For the text-containing cell, return its midpoint in (X, Y) coordinate format. 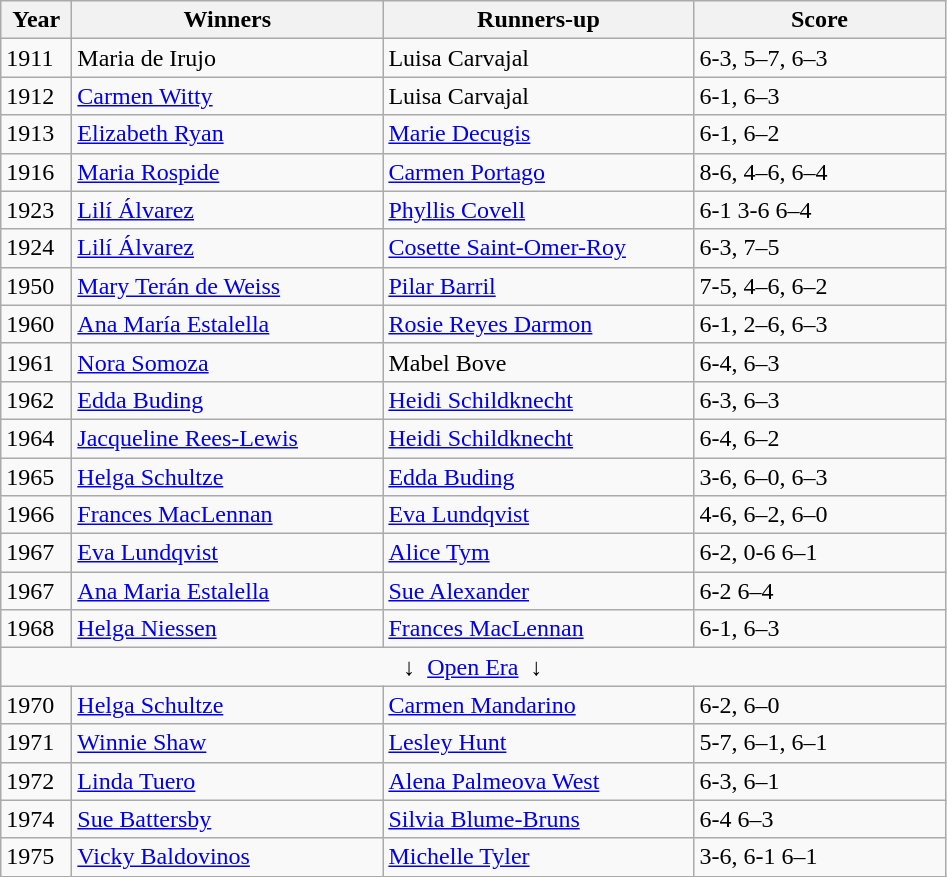
6-4 6–3 (820, 819)
Jacqueline Rees-Lewis (228, 438)
Winners (228, 20)
Mabel Bove (538, 362)
Runners-up (538, 20)
Pilar Barril (538, 286)
6-3, 7–5 (820, 248)
6-3, 5–7, 6–3 (820, 58)
6-2 6–4 (820, 591)
Carmen Witty (228, 96)
6-1 3-6 6–4 (820, 210)
Alena Palmeova West (538, 781)
1970 (36, 705)
1924 (36, 248)
1974 (36, 819)
Ana Maria Estalella (228, 591)
3-6, 6-1 6–1 (820, 857)
1923 (36, 210)
6-3, 6–1 (820, 781)
3-6, 6–0, 6–3 (820, 477)
1961 (36, 362)
5-7, 6–1, 6–1 (820, 743)
Cosette Saint-Omer-Roy (538, 248)
6-4, 6–2 (820, 438)
Carmen Portago (538, 172)
Carmen Mandarino (538, 705)
Score (820, 20)
1911 (36, 58)
4-6, 6–2, 6–0 (820, 515)
8-6, 4–6, 6–4 (820, 172)
7-5, 4–6, 6–2 (820, 286)
Ana María Estalella (228, 324)
6-2, 0-6 6–1 (820, 553)
1962 (36, 400)
1966 (36, 515)
Michelle Tyler (538, 857)
Winnie Shaw (228, 743)
↓ Open Era ↓ (473, 667)
Rosie Reyes Darmon (538, 324)
6-1, 2–6, 6–3 (820, 324)
1965 (36, 477)
1950 (36, 286)
Elizabeth Ryan (228, 134)
Maria Rospide (228, 172)
Linda Tuero (228, 781)
1913 (36, 134)
Alice Tym (538, 553)
1968 (36, 629)
6-2, 6–0 (820, 705)
Vicky Baldovinos (228, 857)
1971 (36, 743)
Silvia Blume-Bruns (538, 819)
1916 (36, 172)
Year (36, 20)
Mary Terán de Weiss (228, 286)
Sue Alexander (538, 591)
Nora Somoza (228, 362)
1975 (36, 857)
1912 (36, 96)
6-4, 6–3 (820, 362)
6-1, 6–2 (820, 134)
Marie Decugis (538, 134)
Maria de Irujo (228, 58)
6-3, 6–3 (820, 400)
Lesley Hunt (538, 743)
1960 (36, 324)
1964 (36, 438)
1972 (36, 781)
Sue Battersby (228, 819)
Helga Niessen (228, 629)
Phyllis Covell (538, 210)
